Scan for the cell matching the given text and deliver its [x, y] coordinate at center. 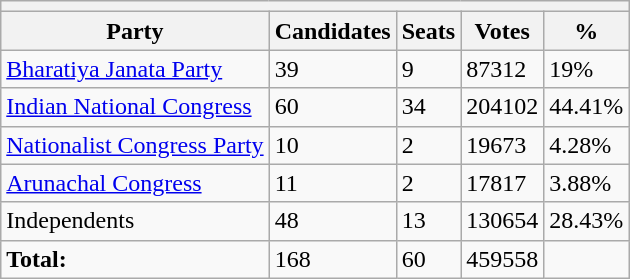
% [586, 31]
13 [428, 221]
130654 [502, 221]
9 [428, 69]
Nationalist Congress Party [135, 145]
44.41% [586, 107]
Votes [502, 31]
28.43% [586, 221]
459558 [502, 259]
Indian National Congress [135, 107]
3.88% [586, 183]
Independents [135, 221]
39 [332, 69]
Arunachal Congress [135, 183]
34 [428, 107]
19% [586, 69]
Party [135, 31]
11 [332, 183]
Total: [135, 259]
168 [332, 259]
4.28% [586, 145]
87312 [502, 69]
10 [332, 145]
Seats [428, 31]
19673 [502, 145]
48 [332, 221]
204102 [502, 107]
17817 [502, 183]
Candidates [332, 31]
Bharatiya Janata Party [135, 69]
